Scan for the cell matching the given text and deliver its [x, y] coordinate at center. 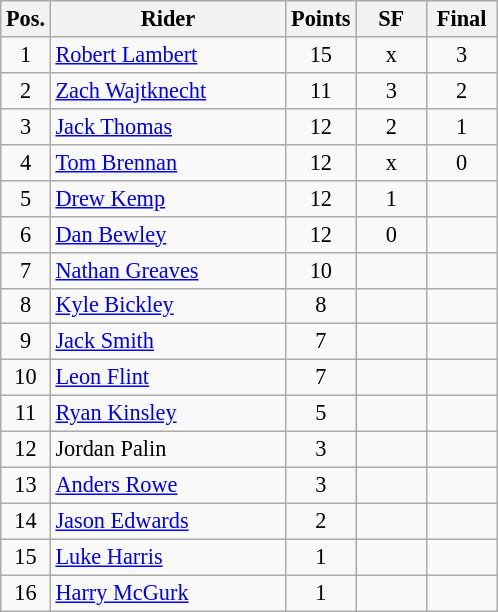
Final [461, 19]
Rider [168, 19]
Zach Wajtknecht [168, 90]
Tom Brennan [168, 162]
Anders Rowe [168, 485]
Kyle Bickley [168, 306]
Jordan Palin [168, 450]
Jason Edwards [168, 521]
Pos. [26, 19]
Robert Lambert [168, 55]
Luke Harris [168, 557]
Jack Thomas [168, 126]
9 [26, 342]
6 [26, 234]
Nathan Greaves [168, 270]
Leon Flint [168, 378]
Jack Smith [168, 342]
Dan Bewley [168, 234]
4 [26, 162]
14 [26, 521]
13 [26, 485]
Ryan Kinsley [168, 414]
16 [26, 593]
Points [321, 19]
Drew Kemp [168, 198]
Harry McGurk [168, 593]
SF [391, 19]
